Identify which cell holds the provided text, then report its (x, y) central coordinate. 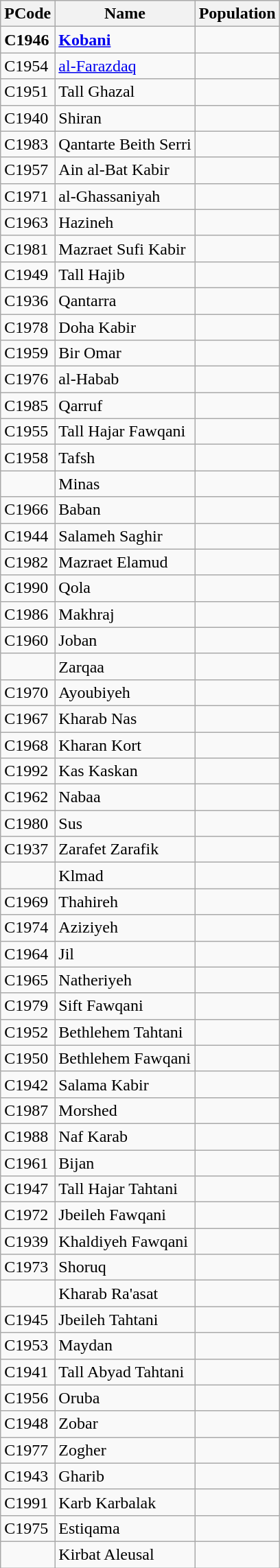
Kirbat Aleusal (125, 1554)
Mazraet Elamud (125, 562)
Tall Hajar Fawqani (125, 432)
C1953 (27, 1346)
C1988 (27, 1136)
Ain al-Bat Kabir (125, 170)
C1969 (27, 902)
Aziziyeh (125, 928)
Salama Kabir (125, 1084)
C1958 (27, 458)
Minas (125, 484)
C1951 (27, 92)
Population (237, 14)
C1987 (27, 1110)
Baban (125, 510)
Tafsh (125, 458)
Jbeileh Fawqani (125, 1215)
C1943 (27, 1476)
C1963 (27, 222)
C1991 (27, 1502)
Thahireh (125, 902)
Estiqama (125, 1528)
Bethlehem Tahtani (125, 1032)
C1979 (27, 1006)
Maydan (125, 1346)
PCode (27, 14)
al-Ghassaniyah (125, 196)
Morshed (125, 1110)
Zobar (125, 1424)
Klmad (125, 876)
C1982 (27, 562)
Natheriyeh (125, 980)
C1983 (27, 144)
C1992 (27, 771)
C1946 (27, 40)
Shiran (125, 118)
Shoruq (125, 1267)
Salameh Saghir (125, 536)
Oruba (125, 1398)
Qola (125, 588)
al-Farazdaq (125, 66)
Kas Kaskan (125, 771)
C1986 (27, 614)
Bijan (125, 1163)
Jbeileh Tahtani (125, 1320)
C1942 (27, 1084)
C1945 (27, 1320)
C1960 (27, 640)
Ayoubiyeh (125, 692)
Doha Kabir (125, 327)
Naf Karab (125, 1136)
C1980 (27, 823)
Joban (125, 640)
Jil (125, 954)
Qantarte Beith Serri (125, 144)
C1947 (27, 1189)
C1954 (27, 66)
C1962 (27, 797)
C1936 (27, 301)
Tall Hajar Tahtani (125, 1189)
Kobani (125, 40)
C1955 (27, 432)
C1957 (27, 170)
Kharab Ra'asat (125, 1294)
C1952 (27, 1032)
Nabaa (125, 797)
C1959 (27, 353)
Sus (125, 823)
Qantarra (125, 301)
Mazraet Sufi Kabir (125, 248)
Bethlehem Fawqani (125, 1058)
C1966 (27, 510)
Gharib (125, 1476)
C1990 (27, 588)
C1976 (27, 379)
C1941 (27, 1372)
Karb Karbalak (125, 1502)
C1939 (27, 1241)
Qarruf (125, 406)
Khaldiyeh Fawqani (125, 1241)
C1940 (27, 118)
C1974 (27, 928)
C1968 (27, 745)
Name (125, 14)
Kharab Nas (125, 718)
Sift Fawqani (125, 1006)
C1975 (27, 1528)
Kharan Kort (125, 745)
Tall Abyad Tahtani (125, 1372)
C1949 (27, 274)
C1948 (27, 1424)
C1961 (27, 1163)
C1971 (27, 196)
Zarqaa (125, 666)
C1956 (27, 1398)
Bir Omar (125, 353)
C1965 (27, 980)
al-Habab (125, 379)
Zogher (125, 1450)
Tall Hajib (125, 274)
Zarafet Zarafik (125, 850)
C1944 (27, 536)
C1937 (27, 850)
C1977 (27, 1450)
C1972 (27, 1215)
Makhraj (125, 614)
Hazineh (125, 222)
C1950 (27, 1058)
C1985 (27, 406)
Tall Ghazal (125, 92)
C1970 (27, 692)
C1973 (27, 1267)
C1967 (27, 718)
C1964 (27, 954)
C1978 (27, 327)
C1981 (27, 248)
